Scan for the cell matching the given text and deliver its (x, y) coordinate at center. 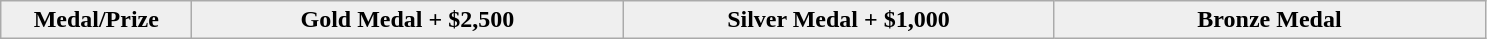
Medal/Prize (96, 20)
Silver Medal + $1,000 (838, 20)
Bronze Medal (1270, 20)
Gold Medal + $2,500 (408, 20)
